Detect which cell encompasses the target text, then output its [X, Y] center coordinate. 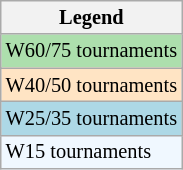
W40/50 tournaments [92, 85]
W15 tournaments [92, 152]
Legend [92, 17]
W60/75 tournaments [92, 51]
W25/35 tournaments [92, 118]
